For the text-containing cell, return its midpoint in (X, Y) coordinate format. 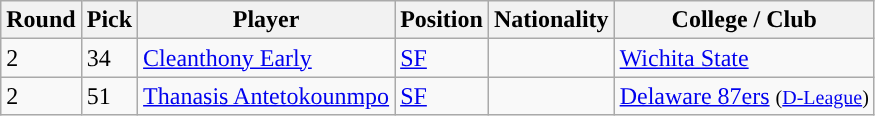
Wichita State (744, 58)
Thanasis Antetokounmpo (266, 96)
Player (266, 20)
Nationality (551, 20)
34 (109, 58)
Cleanthony Early (266, 58)
Position (442, 20)
Delaware 87ers (D-League) (744, 96)
College / Club (744, 20)
51 (109, 96)
Round (41, 20)
Pick (109, 20)
